Determine the [X, Y] coordinate at the center of the cell enclosing the given text.  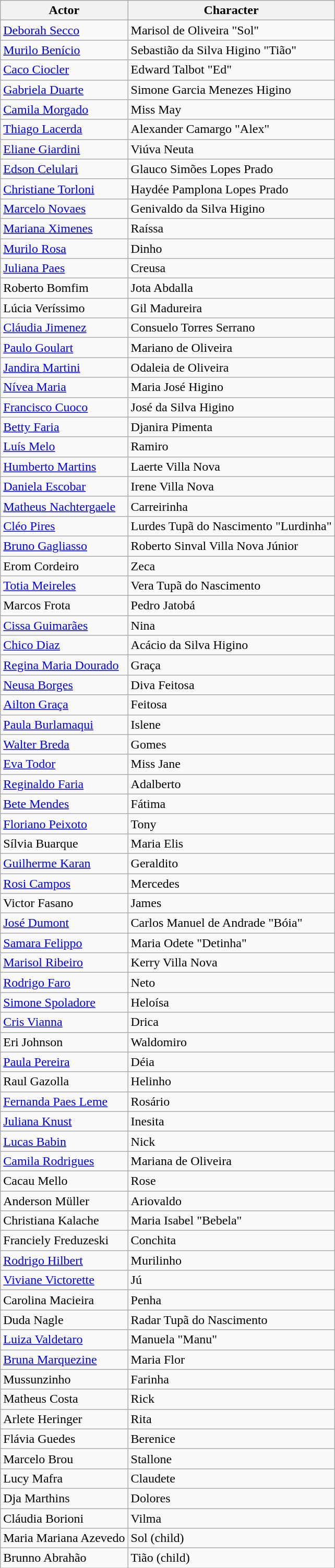
Walter Breda [64, 744]
Adalberto [231, 784]
Djanira Pimenta [231, 427]
Paula Burlamaqui [64, 725]
Matheus Costa [64, 1399]
Viúva Neuta [231, 149]
Lúcia Veríssimo [64, 308]
Dinho [231, 249]
Dja Marthins [64, 1498]
Carolina Macieira [64, 1300]
Creusa [231, 268]
Drica [231, 1022]
Marcelo Novaes [64, 209]
Heloísa [231, 1002]
Christiane Torloni [64, 189]
Berenice [231, 1439]
Murilinho [231, 1260]
Kerry Villa Nova [231, 963]
Mariana Ximenes [64, 228]
Dolores [231, 1498]
Floriano Peixoto [64, 824]
Mariana de Oliveira [231, 1161]
Haydée Pamplona Lopes Prado [231, 189]
Cacau Mello [64, 1181]
Totia Meireles [64, 586]
Maria Mariana Azevedo [64, 1538]
Cláudia Borioni [64, 1518]
Deborah Secco [64, 30]
Juliana Paes [64, 268]
Cléo Pires [64, 526]
Carreirinha [231, 506]
Islene [231, 725]
Thiago Lacerda [64, 129]
Raíssa [231, 228]
Rodrigo Faro [64, 983]
Eri Johnson [64, 1042]
Ariovaldo [231, 1200]
Gabriela Duarte [64, 90]
Roberto Bomfim [64, 288]
Camila Rodrigues [64, 1161]
Anderson Müller [64, 1200]
Simone Garcia Menezes Higino [231, 90]
Acácio da Silva Higino [231, 645]
Cissa Guimarães [64, 626]
Samara Felippo [64, 943]
Maria Isabel "Bebela" [231, 1221]
Vilma [231, 1518]
Bete Mendes [64, 804]
Luiza Valdetaro [64, 1340]
Maria José Higino [231, 387]
Helinho [231, 1082]
Gil Madureira [231, 308]
Sílvia Buarque [64, 843]
Jota Abdalla [231, 288]
Tião (child) [231, 1558]
Luís Melo [64, 447]
Ramiro [231, 447]
Edson Celulari [64, 169]
Paula Pereira [64, 1062]
Claudete [231, 1478]
Consuelo Torres Serrano [231, 328]
Diva Feitosa [231, 685]
Daniela Escobar [64, 486]
Genivaldo da Silva Higino [231, 209]
Pedro Jatobá [231, 606]
Eliane Giardini [64, 149]
Betty Faria [64, 427]
Miss May [231, 109]
Fátima [231, 804]
Erom Cordeiro [64, 566]
Graça [231, 665]
Duda Nagle [64, 1320]
Laerte Villa Nova [231, 467]
Mercedes [231, 884]
Rita [231, 1419]
Lurdes Tupã do Nascimento "Lurdinha" [231, 526]
Carlos Manuel de Andrade "Bóia" [231, 923]
Jú [231, 1280]
Juliana Knust [64, 1121]
Rose [231, 1181]
Camila Morgado [64, 109]
Geraldito [231, 863]
Nívea Maria [64, 387]
Arlete Heringer [64, 1419]
Ailton Graça [64, 705]
Actor [64, 10]
Matheus Nachtergaele [64, 506]
Maria Flor [231, 1359]
Feitosa [231, 705]
Humberto Martins [64, 467]
Tony [231, 824]
Gomes [231, 744]
Penha [231, 1300]
Raul Gazolla [64, 1082]
Farinha [231, 1379]
Chico Diaz [64, 645]
Odaleia de Oliveira [231, 367]
Conchita [231, 1241]
Rosi Campos [64, 884]
Murilo Rosa [64, 249]
Rodrigo Hilbert [64, 1260]
Paulo Goulart [64, 348]
Déia [231, 1062]
Viviane Victorette [64, 1280]
Franciely Freduzeski [64, 1241]
Caco Ciocler [64, 70]
José Dumont [64, 923]
Marcos Frota [64, 606]
Bruno Gagliasso [64, 546]
Rosário [231, 1101]
Cris Vianna [64, 1022]
Flávia Guedes [64, 1439]
Rick [231, 1399]
Inesita [231, 1121]
Regina Maria Dourado [64, 665]
Neto [231, 983]
Nina [231, 626]
Zeca [231, 566]
Marcelo Brou [64, 1459]
Miss Jane [231, 764]
Lucy Mafra [64, 1478]
Radar Tupã do Nascimento [231, 1320]
Stallone [231, 1459]
Cláudia Jimenez [64, 328]
Lucas Babin [64, 1141]
Mussunzinho [64, 1379]
Roberto Sinval Villa Nova Júnior [231, 546]
Victor Fasano [64, 903]
Neusa Borges [64, 685]
Marisol de Oliveira "Sol" [231, 30]
Murilo Benício [64, 50]
Bruna Marquezine [64, 1359]
Manuela "Manu" [231, 1340]
Marisol Ribeiro [64, 963]
Sol (child) [231, 1538]
Nick [231, 1141]
Guilherme Karan [64, 863]
Edward Talbot "Ed" [231, 70]
Brunno Abrahão [64, 1558]
José da Silva Higino [231, 407]
Eva Todor [64, 764]
Waldomiro [231, 1042]
Simone Spoladore [64, 1002]
Sebastião da Silva Higino "Tião" [231, 50]
Character [231, 10]
Glauco Simões Lopes Prado [231, 169]
Irene Villa Nova [231, 486]
Vera Tupã do Nascimento [231, 586]
Maria Odete "Detinha" [231, 943]
Alexander Camargo "Alex" [231, 129]
Reginaldo Faria [64, 784]
Maria Elis [231, 843]
Fernanda Paes Leme [64, 1101]
Christiana Kalache [64, 1221]
James [231, 903]
Jandira Martini [64, 367]
Mariano de Oliveira [231, 348]
Francisco Cuoco [64, 407]
